Extract the [X, Y] coordinate from the center of the cell holding the provided text.  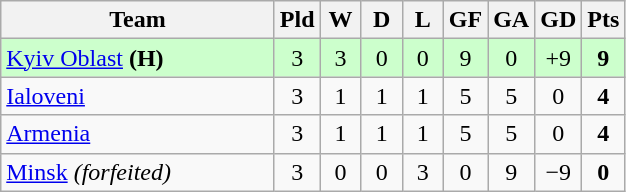
−9 [558, 172]
L [422, 20]
D [382, 20]
Team [138, 20]
+9 [558, 58]
GA [512, 20]
Minsk (forfeited) [138, 172]
GD [558, 20]
Armenia [138, 134]
Kyiv Oblast (H) [138, 58]
Pld [297, 20]
Pts [604, 20]
GF [465, 20]
W [340, 20]
Ialoveni [138, 96]
